For the text-containing cell, return its midpoint in [x, y] coordinate format. 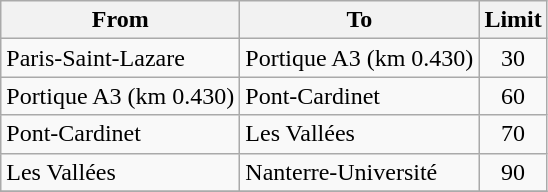
90 [513, 172]
Nanterre-Université [360, 172]
Paris-Saint-Lazare [120, 58]
70 [513, 134]
30 [513, 58]
From [120, 20]
60 [513, 96]
Limit [513, 20]
To [360, 20]
